From the cell containing the given text, extract its center point as [X, Y] coordinate. 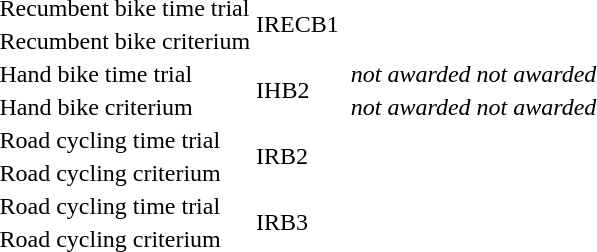
IHB2 [298, 90]
IRB2 [298, 156]
